Capture the cell that displays the provided text and extract its (X, Y) central coordinate. 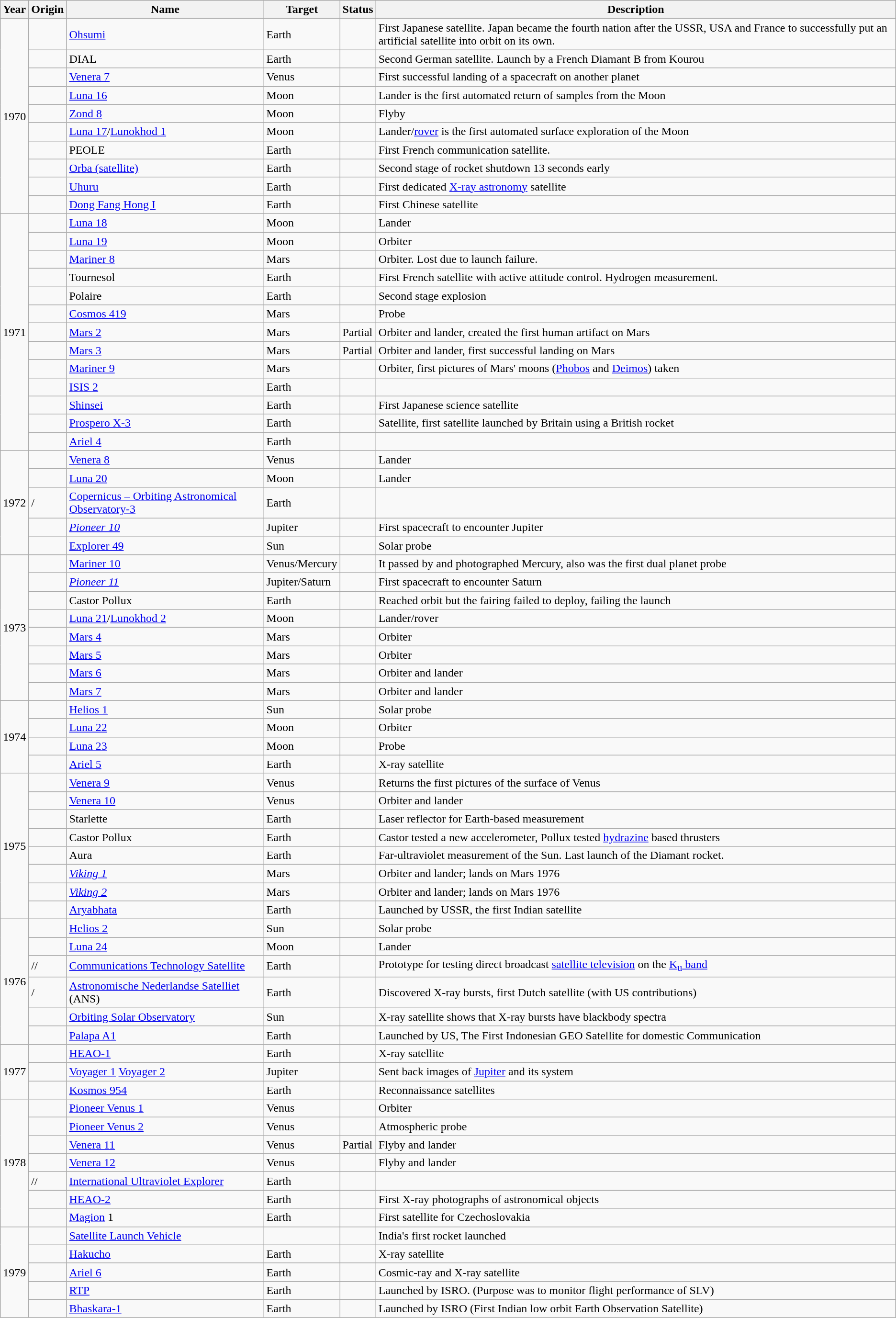
Origin (48, 10)
Explorer 49 (165, 545)
Ohsumi (165, 34)
Venera 11 (165, 1145)
1977 (14, 1071)
Reconnaissance satellites (636, 1090)
Reached orbit but the fairing failed to deploy, failing the launch (636, 600)
First successful landing of a spacecraft on another planet (636, 77)
Cosmic-ray and X-ray satellite (636, 1272)
Dong Fang Hong I (165, 204)
Viking 1 (165, 874)
ISIS 2 (165, 387)
Helios 2 (165, 928)
Luna 19 (165, 241)
HEAO-2 (165, 1199)
Launched by USSR, the first Indian satellite (636, 910)
Uhuru (165, 186)
Description (636, 10)
1979 (14, 1272)
Venus/Mercury (302, 564)
Lander is the first automated return of samples from the Moon (636, 95)
Target (302, 10)
Orbiter and lander, created the first human artifact on Mars (636, 332)
Second stage explosion (636, 296)
Luna 24 (165, 946)
Orbiting Solar Observatory (165, 1017)
Mars 5 (165, 655)
RTP (165, 1290)
Shinsei (165, 405)
Prototype for testing direct broadcast satellite television on the Ku band (636, 966)
Luna 17/Lunokhod 1 (165, 132)
Venera 10 (165, 800)
Ariel 5 (165, 764)
Bhaskara-1 (165, 1308)
Ariel 4 (165, 441)
Satellite, first satellite launched by Britain using a British rocket (636, 423)
Mars 2 (165, 332)
First spacecraft to encounter Saturn (636, 582)
Launched by US, The First Indonesian GEO Satellite for domestic Communication (636, 1035)
Pioneer Venus 1 (165, 1108)
Venera 9 (165, 782)
Pioneer Venus 2 (165, 1126)
Orba (satellite) (165, 168)
Laser reflector for Earth-based measurement (636, 819)
Polaire (165, 296)
First dedicated X-ray astronomy satellite (636, 186)
Cosmos 419 (165, 314)
Satellite Launch Vehicle (165, 1236)
Tournesol (165, 278)
Venera 12 (165, 1163)
1972 (14, 503)
Mars 6 (165, 673)
First French satellite with active attitude control. Hydrogen measurement. (636, 278)
Year (14, 10)
Communications Technology Satellite (165, 966)
Luna 21/Lunokhod 2 (165, 619)
Second stage of rocket shutdown 13 seconds early (636, 168)
HEAO-1 (165, 1053)
DIAL (165, 59)
Launched by ISRO (First Indian low orbit Earth Observation Satellite) (636, 1308)
Luna 23 (165, 746)
First X-ray photographs of astronomical objects (636, 1199)
Status (358, 10)
Hakucho (165, 1254)
Luna 16 (165, 95)
1976 (14, 982)
Zond 8 (165, 113)
Launched by ISRO. (Purpose was to monitor flight performance of SLV) (636, 1290)
First Chinese satellite (636, 204)
International Ultraviolet Explorer (165, 1181)
Returns the first pictures of the surface of Venus (636, 782)
India's first rocket launched (636, 1236)
1974 (14, 737)
Aryabhata (165, 910)
Discovered X-ray bursts, first Dutch satellite (with US contributions) (636, 992)
Castor tested a new accelerometer, Pollux tested hydrazine based thrusters (636, 837)
1978 (14, 1163)
Far-ultraviolet measurement of the Sun. Last launch of the Diamant rocket. (636, 856)
Lander/rover is the first automated surface exploration of the Moon (636, 132)
Name (165, 10)
Venera 7 (165, 77)
Kosmos 954 (165, 1090)
1973 (14, 628)
Luna 18 (165, 223)
Prospero X-3 (165, 423)
Aura (165, 856)
Palapa A1 (165, 1035)
Voyager 1 Voyager 2 (165, 1072)
Lander/rover (636, 619)
Copernicus – Orbiting Astronomical Observatory-3 (165, 503)
First spacecraft to encounter Jupiter (636, 527)
PEOLE (165, 150)
First satellite for Czechoslovakia (636, 1217)
Pioneer 11 (165, 582)
1970 (14, 116)
Magion 1 (165, 1217)
First French communication satellite. (636, 150)
Orbiter, first pictures of Mars' moons (Phobos and Deimos) taken (636, 369)
Atmospheric probe (636, 1126)
Mariner 9 (165, 369)
Flyby (636, 113)
It passed by and photographed Mercury, also was the first dual planet probe (636, 564)
X-ray satellite shows that X-ray bursts have blackbody spectra (636, 1017)
Starlette (165, 819)
Ariel 6 (165, 1272)
Mariner 10 (165, 564)
Viking 2 (165, 892)
Sent back images of Jupiter and its system (636, 1072)
Helios 1 (165, 710)
First Japanese science satellite (636, 405)
Luna 22 (165, 728)
Jupiter/Saturn (302, 582)
Second German satellite. Launch by a French Diamant B from Kourou (636, 59)
Venera 8 (165, 460)
Mars 3 (165, 350)
Luna 20 (165, 478)
Mars 4 (165, 637)
Orbiter and lander, first successful landing on Mars (636, 350)
Mars 7 (165, 691)
Astronomische Nederlandse Satelliet (ANS) (165, 992)
Mariner 8 (165, 259)
Orbiter. Lost due to launch failure. (636, 259)
1975 (14, 846)
Pioneer 10 (165, 527)
1971 (14, 332)
